Extract the [X, Y] coordinate from the center of the cell holding the provided text.  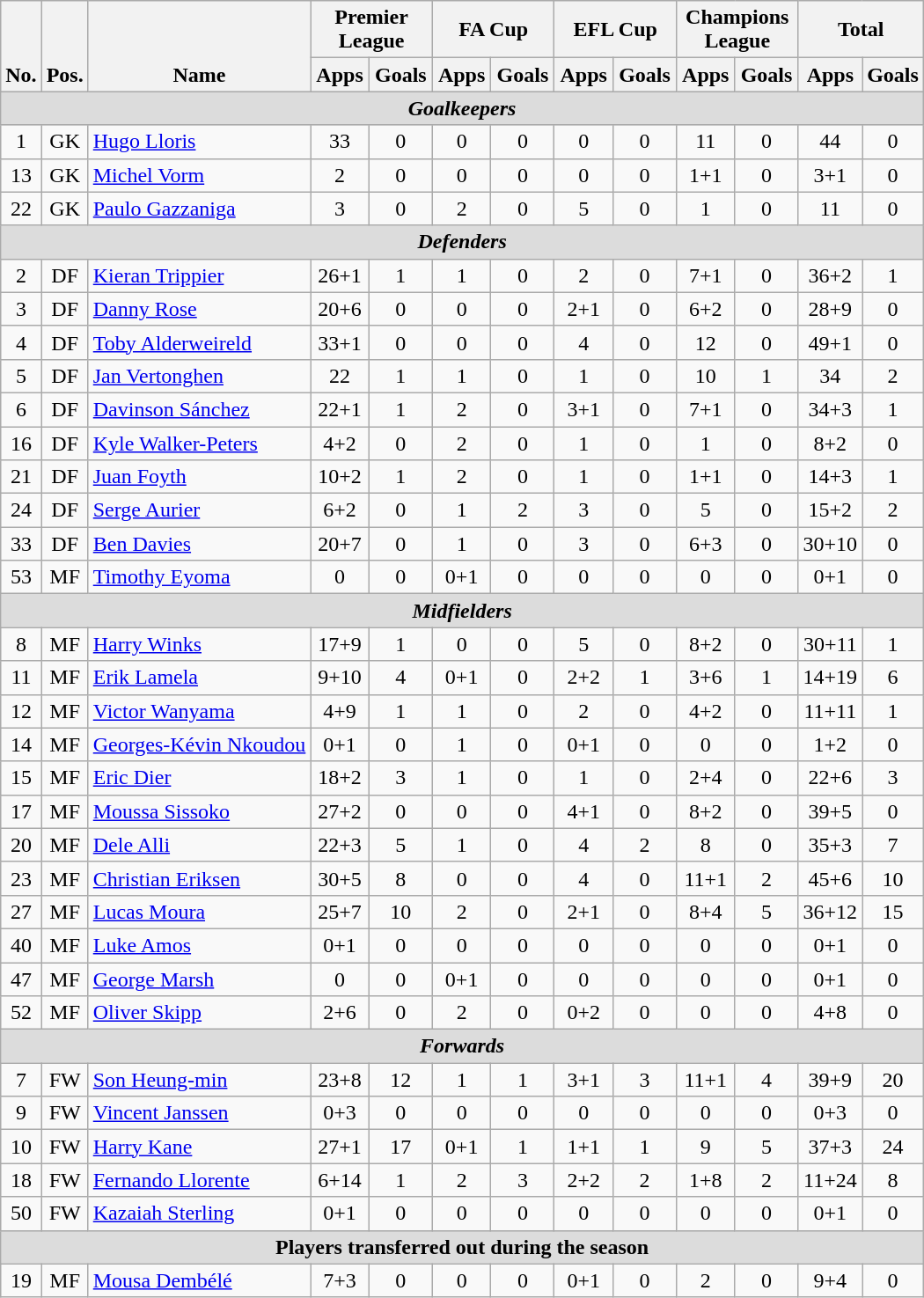
Oliver Skipp [199, 1013]
Eric Dier [199, 778]
Pos. [65, 46]
26+1 [340, 275]
6+14 [340, 1180]
25+7 [340, 912]
16 [21, 443]
Danny Rose [199, 309]
33+1 [340, 342]
11+11 [831, 711]
Victor Wanyama [199, 711]
21 [21, 477]
Kyle Walker-Peters [199, 443]
27 [21, 912]
0+2 [584, 1013]
Name [199, 46]
23+8 [340, 1080]
11+24 [831, 1180]
2+4 [706, 778]
27+1 [340, 1147]
19 [21, 1280]
Harry Winks [199, 644]
4+1 [584, 811]
Timothy Eyoma [199, 577]
Forwards [463, 1046]
6+3 [706, 544]
23 [21, 878]
Christian Eriksen [199, 878]
Dele Alli [199, 845]
37+3 [831, 1147]
2+6 [340, 1013]
Kazaiah Sterling [199, 1214]
47 [21, 979]
No. [21, 46]
Goalkeepers [463, 108]
4+8 [831, 1013]
Lucas Moura [199, 912]
Juan Foyth [199, 477]
44 [831, 142]
39+5 [831, 811]
Kieran Trippier [199, 275]
Erik Lamela [199, 678]
45+6 [831, 878]
Players transferred out during the season [463, 1247]
18+2 [340, 778]
22+1 [340, 409]
Luke Amos [199, 945]
9+4 [831, 1280]
Toby Alderweireld [199, 342]
Total [861, 30]
34+3 [831, 409]
Midfielders [463, 611]
40 [21, 945]
36+2 [831, 275]
8+4 [706, 912]
George Marsh [199, 979]
14+3 [831, 477]
7+3 [340, 1280]
Premier League [371, 30]
1+8 [706, 1180]
15+2 [831, 510]
Jan Vertonghen [199, 376]
30+11 [831, 644]
50 [21, 1214]
18 [21, 1180]
Son Heung-min [199, 1080]
36+12 [831, 912]
Michel Vorm [199, 175]
14 [21, 744]
Champions League [737, 30]
34 [831, 376]
52 [21, 1013]
10+2 [340, 477]
17+9 [340, 644]
Georges-Kévin Nkoudou [199, 744]
Davinson Sánchez [199, 409]
28+9 [831, 309]
Fernando Llorente [199, 1180]
Defenders [463, 242]
27+2 [340, 811]
14+19 [831, 678]
Paulo Gazzaniga [199, 209]
9+10 [340, 678]
Vincent Janssen [199, 1113]
1+2 [831, 744]
3+6 [706, 678]
Hugo Lloris [199, 142]
22+6 [831, 778]
Ben Davies [199, 544]
30+10 [831, 544]
Mousa Dembélé [199, 1280]
22+3 [340, 845]
20+7 [340, 544]
49+1 [831, 342]
39+9 [831, 1080]
35+3 [831, 845]
4+9 [340, 711]
Moussa Sissoko [199, 811]
Harry Kane [199, 1147]
Serge Aurier [199, 510]
30+5 [340, 878]
EFL Cup [616, 30]
13 [21, 175]
20+6 [340, 309]
FA Cup [493, 30]
53 [21, 577]
